Identify which cell holds the provided text, then report its (x, y) central coordinate. 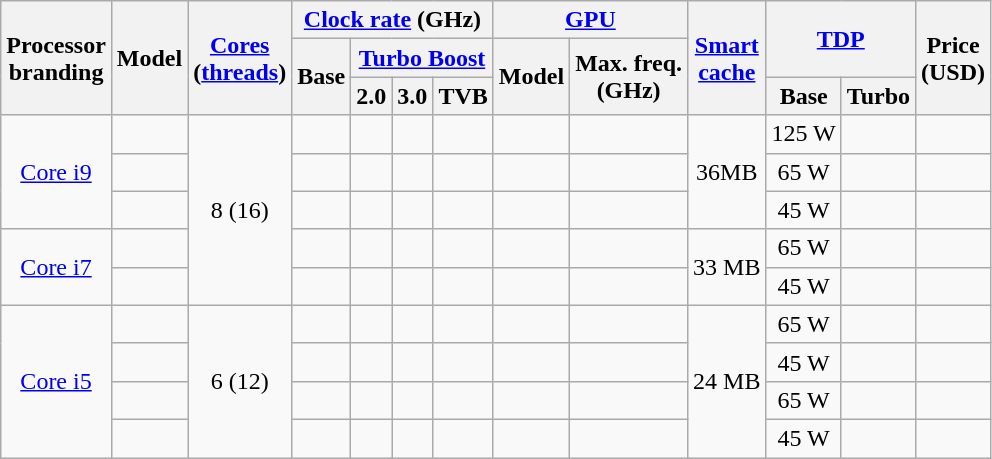
Core i9 (56, 172)
Processorbranding (56, 58)
Turbo Boost (422, 58)
TVB (463, 96)
Max. freq.(GHz) (629, 77)
36MB (727, 172)
TDP (841, 39)
6 (12) (240, 381)
Clock rate (GHz) (393, 20)
125 W (804, 134)
8 (16) (240, 210)
Price (USD) (954, 58)
Smartcache (727, 58)
GPU (590, 20)
Core i7 (56, 267)
Cores(threads) (240, 58)
24 MB (727, 381)
2.0 (372, 96)
Core i5 (56, 381)
33 MB (727, 267)
3.0 (412, 96)
Turbo (878, 96)
